Search for the cell housing the specified text and yield its [X, Y] center coordinate. 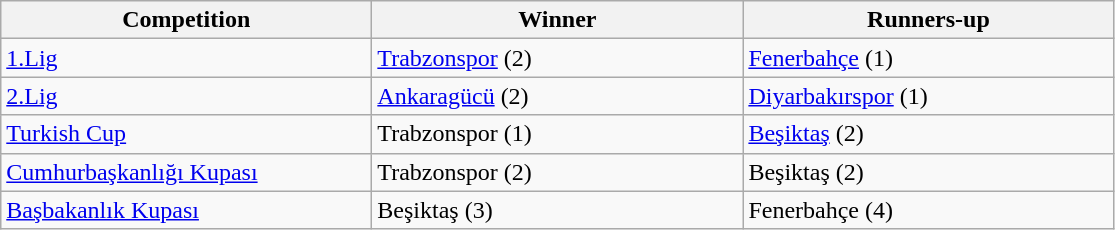
Runners-up [928, 20]
2.Lig [186, 96]
Başbakanlık Kupası [186, 210]
Turkish Cup [186, 134]
Fenerbahçe (1) [928, 58]
1.Lig [186, 58]
Winner [558, 20]
Cumhurbaşkanlığı Kupası [186, 172]
Diyarbakırspor (1) [928, 96]
Competition [186, 20]
Beşiktaş (3) [558, 210]
Fenerbahçe (4) [928, 210]
Ankaragücü (2) [558, 96]
Trabzonspor (1) [558, 134]
